Pinpoint the cell where the given text exists, returning its (x, y) midpoint coordinate. 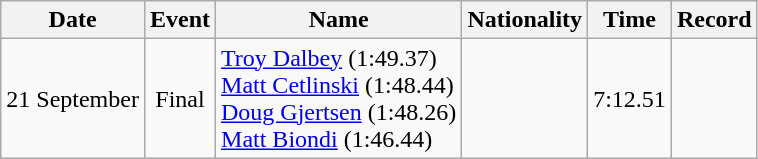
21 September (73, 98)
Event (180, 20)
Nationality (525, 20)
7:12.51 (630, 98)
Troy Dalbey (1:49.37)Matt Cetlinski (1:48.44)Doug Gjertsen (1:48.26)Matt Biondi (1:46.44) (339, 98)
Time (630, 20)
Name (339, 20)
Final (180, 98)
Date (73, 20)
Record (714, 20)
